Find where the given text appears and provide that cell's center as (X, Y) coordinate. 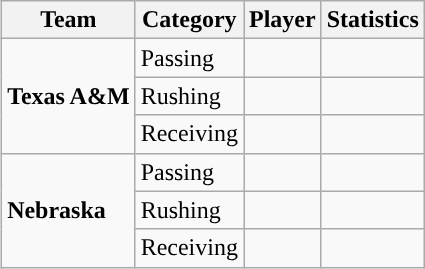
Statistics (372, 20)
Player (283, 20)
Nebraska (69, 210)
Texas A&M (69, 96)
Category (189, 20)
Team (69, 20)
